From the cell containing the given text, extract its center point as (X, Y) coordinate. 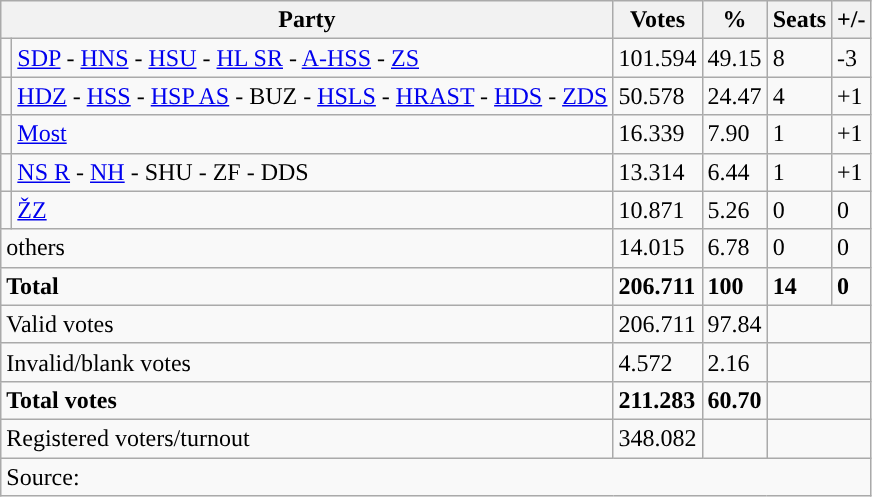
14 (799, 286)
7.90 (734, 134)
348.082 (658, 438)
24.47 (734, 96)
Votes (658, 20)
ŽZ (312, 210)
Party (307, 20)
% (734, 20)
60.70 (734, 400)
Invalid/blank votes (307, 362)
2.16 (734, 362)
97.84 (734, 324)
8 (799, 58)
HDZ - HSS - HSP AS - BUZ - HSLS - HRAST - HDS - ZDS (312, 96)
100 (734, 286)
others (307, 248)
-3 (852, 58)
50.578 (658, 96)
Most (312, 134)
Seats (799, 20)
6.44 (734, 172)
16.339 (658, 134)
Total (307, 286)
NS R - NH - SHU - ZF - DDS (312, 172)
49.15 (734, 58)
Source: (436, 477)
101.594 (658, 58)
SDP - HNS - HSU - HL SR - A-HSS - ZS (312, 58)
6.78 (734, 248)
Valid votes (307, 324)
+/- (852, 20)
Registered voters/turnout (307, 438)
14.015 (658, 248)
4 (799, 96)
4.572 (658, 362)
5.26 (734, 210)
211.283 (658, 400)
13.314 (658, 172)
Total votes (307, 400)
10.871 (658, 210)
